Search for the cell housing the specified text and yield its [x, y] center coordinate. 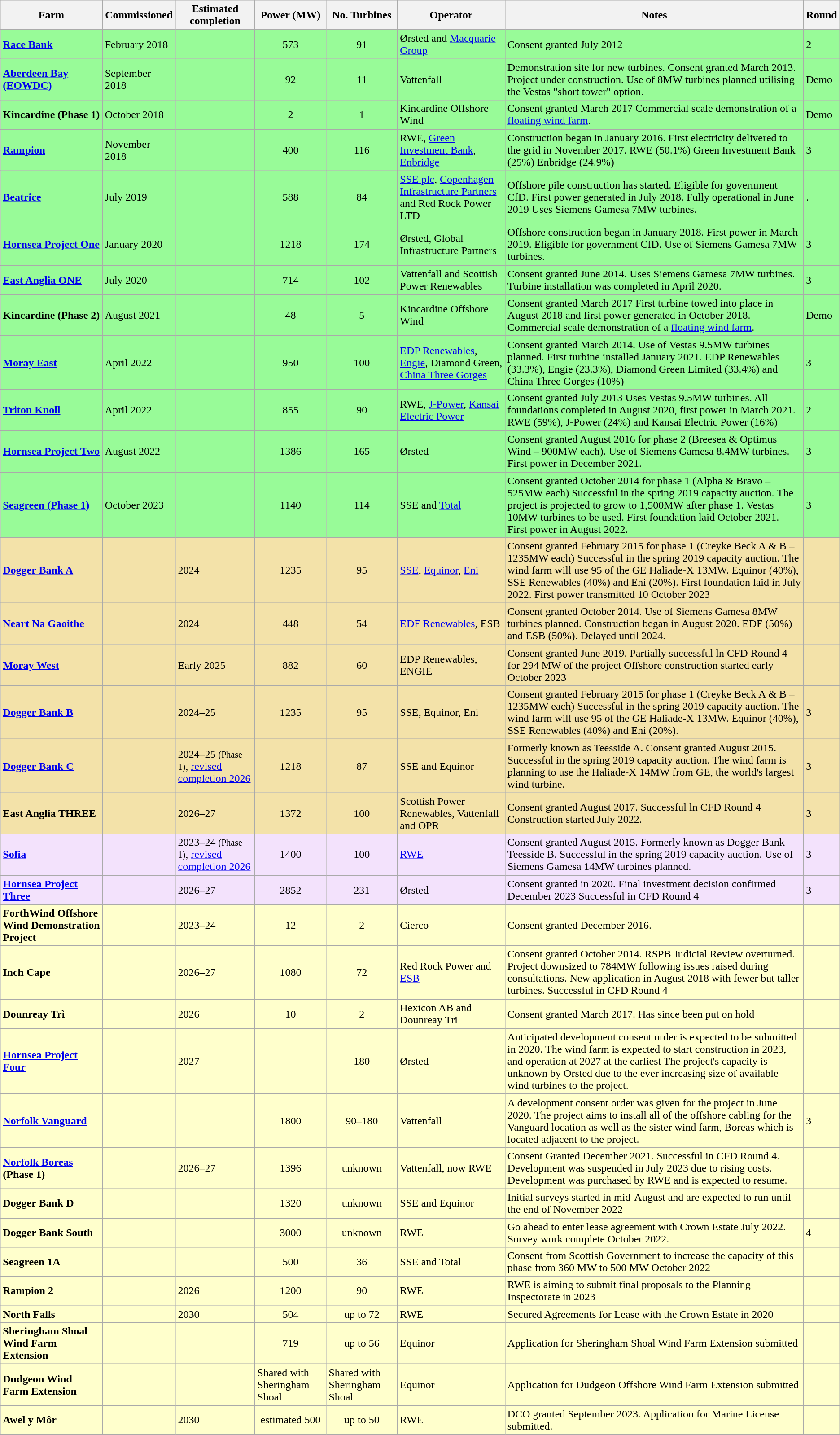
DCO granted September 2023. Application for Marine License submitted. [654, 1420]
up to 72 [362, 1314]
92 [291, 79]
Dogger Bank C [51, 766]
90–180 [362, 1120]
1080 [291, 972]
Aberdeen Bay (EOWDC) [51, 79]
. [822, 197]
ForthWind Offshore Wind Demonstration Project [51, 925]
Moray East [51, 363]
Inch Cape [51, 972]
Hornsea Project Three [51, 890]
Hornsea Project Two [51, 451]
East Anglia THREE [51, 813]
165 [362, 451]
Norfolk Boreas (Phase 1) [51, 1168]
Cierco [451, 925]
Hornsea Project Four [51, 1061]
1400 [291, 855]
Initial surveys started in mid-August and are expected to run until the end of November 2022 [654, 1203]
Dogger Bank A [51, 570]
12 [291, 925]
Kincardine (Phase 1) [51, 115]
91 [362, 44]
2852 [291, 890]
2024–25 (Phase 1), revised completion 2026 [215, 766]
Dounreay Trì [51, 1014]
Kincardine (Phase 2) [51, 315]
January 2020 [139, 245]
Race Bank [51, 44]
2023–24 [215, 925]
400 [291, 150]
Rampion 2 [51, 1291]
estimated 500 [291, 1420]
Seagreen (Phase 1) [51, 505]
Consent granted December 2016. [654, 925]
Dogger Bank D [51, 1203]
1320 [291, 1203]
East Anglia ONE [51, 280]
72 [362, 972]
11 [362, 79]
Consent granted March 2017. Has since been put on hold [654, 1014]
Rampion [51, 150]
North Falls [51, 1314]
Neart Na Gaoithe [51, 624]
5 [362, 315]
1800 [291, 1120]
114 [362, 505]
Consent granted August 2016 for phase 2 (Breesea & Optimus Wind – 900MW each). Use of Siemens Gamesa 8.4MW turbines. First power in December 2021. [654, 451]
714 [291, 280]
87 [362, 766]
Round [822, 15]
Awel y Môr [51, 1420]
36 [362, 1262]
1140 [291, 505]
Farm [51, 15]
882 [291, 665]
855 [291, 410]
Early 2025 [215, 665]
2024–25 [215, 713]
Beatrice [51, 197]
EDP Renewables, Engie, Diamond Green, China Three Gorges [451, 363]
RWE, Green Investment Bank, Enbridge [451, 150]
102 [362, 280]
1200 [291, 1291]
10 [291, 1014]
November 2018 [139, 150]
180 [362, 1061]
231 [362, 890]
60 [362, 665]
Secured Agreements for Lease with the Crown Estate in 2020 [654, 1314]
174 [362, 245]
Sofia [51, 855]
3000 [291, 1233]
2027 [215, 1061]
up to 50 [362, 1420]
Estimatedcompletion [215, 15]
48 [291, 315]
Application for Sheringham Shoal Wind Farm Extension submitted [654, 1343]
Hexicon AB and Dounreay Tri [451, 1014]
2023–24 (Phase 1), revised completion 2026 [215, 855]
up to 56 [362, 1343]
504 [291, 1314]
Application for Dudgeon Offshore Wind Farm Extension submitted [654, 1385]
448 [291, 624]
Moray West [51, 665]
Commissioned [139, 15]
July 2020 [139, 280]
Scottish Power Renewables, Vattenfall and OPR [451, 813]
August 2022 [139, 451]
Consent granted March 2017 Commercial scale demonstration of a floating wind farm. [654, 115]
September 2018 [139, 79]
Go ahead to enter lease agreement with Crown Estate July 2022. Survey work complete October 2022. [654, 1233]
4 [822, 1233]
588 [291, 197]
Red Rock Power and ESB [451, 972]
October 2023 [139, 505]
SSE plc, Copenhagen Infrastructure Partners and Red Rock Power LTD [451, 197]
Consent granted June 2014. Uses Siemens Gamesa 7MW turbines. Turbine installation was completed in April 2020. [654, 280]
Triton Knoll [51, 410]
Notes [654, 15]
EDF Renewables, ESB [451, 624]
Dudgeon Wind Farm Extension [51, 1385]
Offshore construction began in January 2018. First power in March 2019. Eligible for government CfD. Use of Siemens Gamesa 7MW turbines. [654, 245]
1396 [291, 1168]
1386 [291, 451]
Consent granted June 2019. Partially successful ln CFD Round 4 for 294 MW of the project Offshore construction started early October 2023 [654, 665]
Norfolk Vanguard [51, 1120]
116 [362, 150]
RWE, J-Power, Kansai Electric Power [451, 410]
1 [362, 115]
Ørsted and Macquarie Group [451, 44]
February 2018 [139, 44]
54 [362, 624]
Consent granted in 2020. Final investment decision confirmed December 2023 Successful in CFD Round 4 [654, 890]
950 [291, 363]
RWE is aiming to submit final proposals to the Planning Inspectorate in 2023 [654, 1291]
Consent granted July 2012 [654, 44]
No. Turbines [362, 15]
1372 [291, 813]
July 2019 [139, 197]
Operator [451, 15]
Sheringham Shoal Wind Farm Extension [51, 1343]
Consent from Scottish Government to increase the capacity of this phase from 360 MW to 500 MW October 2022 [654, 1262]
Consent granted August 2017. Successful ln CFD Round 4 Construction started July 2022. [654, 813]
Dogger Bank B [51, 713]
EDP Renewables, ENGIE [451, 665]
Power (MW) [291, 15]
84 [362, 197]
500 [291, 1262]
August 2021 [139, 315]
Hornsea Project One [51, 245]
October 2018 [139, 115]
Vattenfall, now RWE [451, 1168]
719 [291, 1343]
Dogger Bank South [51, 1233]
Ørsted, Global Infrastructure Partners [451, 245]
573 [291, 44]
Vattenfall and Scottish Power Renewables [451, 280]
Seagreen 1A [51, 1262]
